Search for the cell housing the specified text and yield its (X, Y) center coordinate. 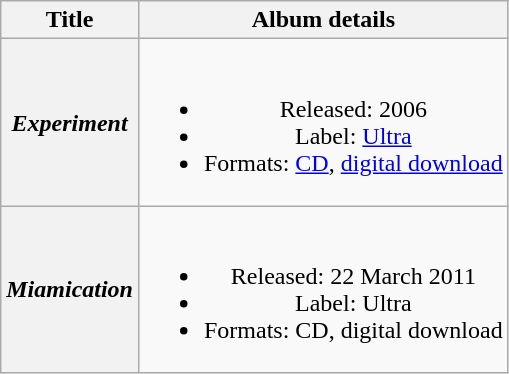
Album details (323, 20)
Released: 2006Label: UltraFormats: CD, digital download (323, 122)
Miamication (70, 290)
Experiment (70, 122)
Released: 22 March 2011Label: UltraFormats: CD, digital download (323, 290)
Title (70, 20)
